Detect which cell encompasses the target text, then output its (X, Y) center coordinate. 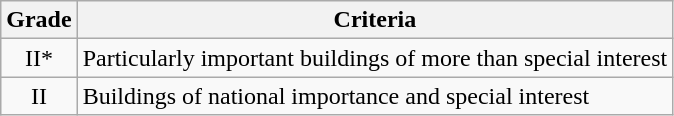
Particularly important buildings of more than special interest (375, 58)
Buildings of national importance and special interest (375, 96)
Grade (39, 20)
II* (39, 58)
Criteria (375, 20)
II (39, 96)
